Output the (x, y) coordinate of the center of the cell containing the given text.  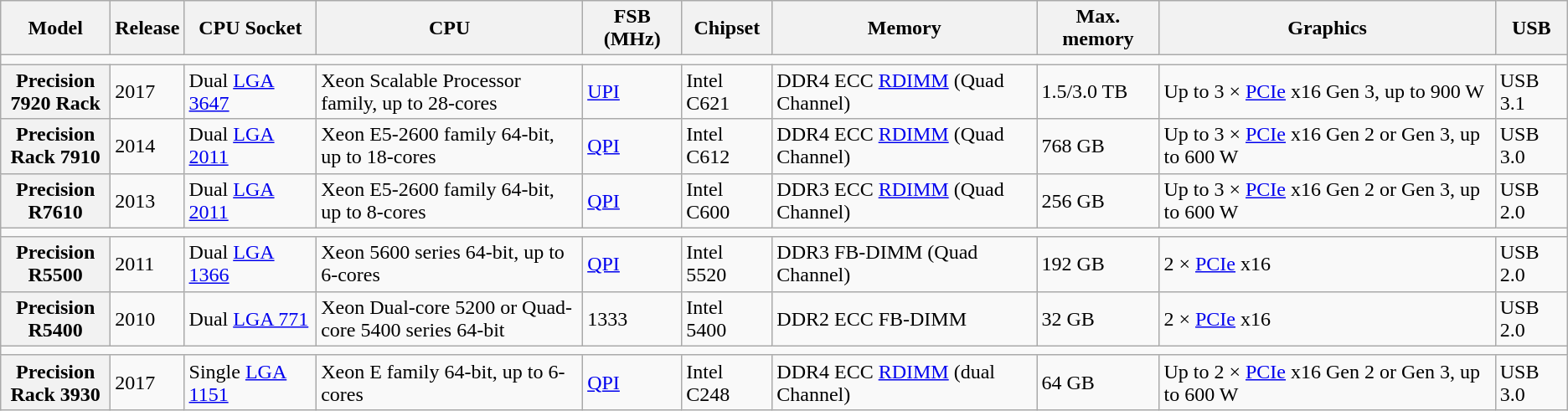
DDR3 FB-DIMM (Quad Channel) (905, 265)
Intel C612 (727, 146)
Precision 7920 Rack (55, 92)
Model (55, 28)
CPU Socket (250, 28)
CPU (450, 28)
64 GB (1098, 382)
2010 (147, 318)
Max. memory (1098, 28)
Intel 5400 (727, 318)
256 GB (1098, 201)
DDR3 ECC RDIMM (Quad Channel) (905, 201)
Graphics (1327, 28)
Chipset (727, 28)
UPI (632, 92)
Precision R5500 (55, 265)
Intel C621 (727, 92)
Intel C600 (727, 201)
Xeon Scalable Processor family, up to 28-cores (450, 92)
Xeon E5-2600 family 64-bit, up to 8-cores (450, 201)
2011 (147, 265)
USB 3.1 (1531, 92)
768 GB (1098, 146)
FSB (MHz) (632, 28)
Xeon E family 64-bit, up to 6-cores (450, 382)
1.5/3.0 TB (1098, 92)
Precision R5400 (55, 318)
Precision Rack 7910 (55, 146)
192 GB (1098, 265)
USB (1531, 28)
Dual LGA 1366 (250, 265)
DDR2 ECC FB-DIMM (905, 318)
Dual LGA 3647 (250, 92)
DDR4 ECC RDIMM (dual Channel) (905, 382)
Xeon E5-2600 family 64-bit, up to 18-cores (450, 146)
Memory (905, 28)
Precision Rack 3930 (55, 382)
Xeon 5600 series 64-bit, up to 6-cores (450, 265)
Intel 5520 (727, 265)
Xeon Dual-core 5200 or Quad-core 5400 series 64-bit (450, 318)
Single LGA 1151 (250, 382)
32 GB (1098, 318)
2013 (147, 201)
Up to 3 × PCIe x16 Gen 3, up to 900 W (1327, 92)
Dual LGA 771 (250, 318)
1333 (632, 318)
Up to 2 × PCIe x16 Gen 2 or Gen 3, up to 600 W (1327, 382)
Intel C248 (727, 382)
Release (147, 28)
Precision R7610 (55, 201)
2014 (147, 146)
